Locate the cell with the specified text and output its [X, Y] center coordinate. 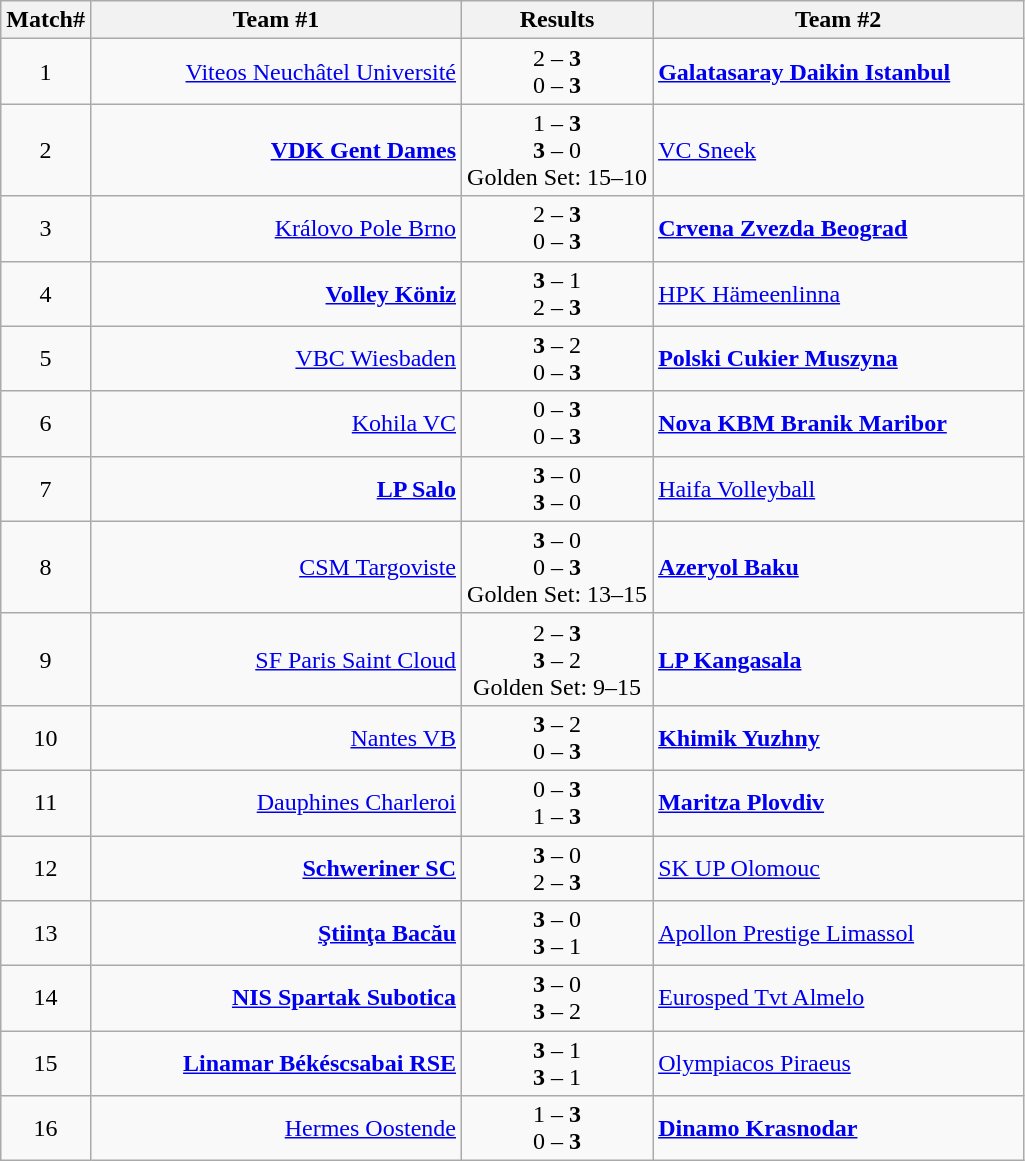
Crvena Zvezda Beograd [838, 228]
2 – 3 3 – 2 Golden Set: 9–15 [558, 659]
3 – 1 3 – 1 [558, 1064]
3 [46, 228]
NIS Spartak Subotica [276, 998]
0 – 3 0 – 3 [558, 424]
Dinamo Krasnodar [838, 1128]
11 [46, 802]
Olympiacos Piraeus [838, 1064]
1 – 3 3 – 0 Golden Set: 15–10 [558, 150]
Maritza Plovdiv [838, 802]
Kohila VC [276, 424]
Team #1 [276, 20]
13 [46, 934]
9 [46, 659]
Hermes Oostende [276, 1128]
Nova KBM Branik Maribor [838, 424]
SK UP Olomouc [838, 868]
Team #2 [838, 20]
Schweriner SC [276, 868]
HPK Hämeenlinna [838, 294]
1 – 3 0 – 3 [558, 1128]
Linamar Békéscsabai RSE [276, 1064]
LP Kangasala [838, 659]
3 – 1 2 – 3 [558, 294]
Eurosped Tvt Almelo [838, 998]
Dauphines Charleroi [276, 802]
Haifa Volleyball [838, 488]
VBC Wiesbaden [276, 358]
Ştiinţa Bacău [276, 934]
3 – 0 3 – 1 [558, 934]
4 [46, 294]
6 [46, 424]
Galatasaray Daikin Istanbul [838, 72]
2 [46, 150]
Polski Cukier Muszyna [838, 358]
Azeryol Baku [838, 567]
12 [46, 868]
8 [46, 567]
5 [46, 358]
3 – 0 3 – 2 [558, 998]
15 [46, 1064]
CSM Targoviste [276, 567]
LP Salo [276, 488]
10 [46, 738]
16 [46, 1128]
Královo Pole Brno [276, 228]
0 – 3 1 – 3 [558, 802]
Nantes VB [276, 738]
14 [46, 998]
Volley Köniz [276, 294]
1 [46, 72]
Viteos Neuchâtel Université [276, 72]
7 [46, 488]
Match# [46, 20]
VC Sneek [838, 150]
SF Paris Saint Cloud [276, 659]
3 – 0 2 – 3 [558, 868]
Khimik Yuzhny [838, 738]
VDK Gent Dames [276, 150]
3 – 0 3 – 0 [558, 488]
3 – 0 0 – 3 Golden Set: 13–15 [558, 567]
Results [558, 20]
Apollon Prestige Limassol [838, 934]
